Detect which cell encompasses the target text, then output its (x, y) center coordinate. 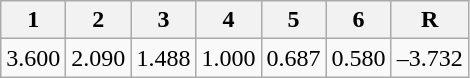
2 (98, 20)
R (430, 20)
5 (294, 20)
1.488 (164, 58)
4 (228, 20)
3.600 (34, 58)
0.580 (358, 58)
1 (34, 20)
3 (164, 20)
2.090 (98, 58)
–3.732 (430, 58)
1.000 (228, 58)
6 (358, 20)
0.687 (294, 58)
